Identify which cell holds the provided text, then report its [x, y] central coordinate. 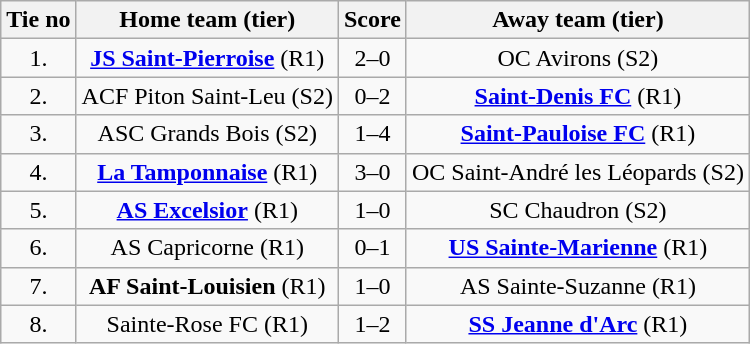
AS Sainte-Suzanne (R1) [578, 286]
ASC Grands Bois (S2) [207, 134]
4. [38, 172]
OC Saint-André les Léopards (S2) [578, 172]
Saint-Pauloise FC (R1) [578, 134]
0–1 [372, 248]
Home team (tier) [207, 20]
5. [38, 210]
1. [38, 58]
2–0 [372, 58]
7. [38, 286]
Tie no [38, 20]
3–0 [372, 172]
OC Avirons (S2) [578, 58]
8. [38, 324]
La Tamponnaise (R1) [207, 172]
JS Saint-Pierroise (R1) [207, 58]
AF Saint-Louisien (R1) [207, 286]
Away team (tier) [578, 20]
ACF Piton Saint-Leu (S2) [207, 96]
0–2 [372, 96]
SS Jeanne d'Arc (R1) [578, 324]
3. [38, 134]
US Sainte-Marienne (R1) [578, 248]
6. [38, 248]
2. [38, 96]
SC Chaudron (S2) [578, 210]
Sainte-Rose FC (R1) [207, 324]
Saint-Denis FC (R1) [578, 96]
1–2 [372, 324]
Score [372, 20]
AS Excelsior (R1) [207, 210]
AS Capricorne (R1) [207, 248]
1–4 [372, 134]
